Determine the [X, Y] coordinate at the center of the cell enclosing the given text.  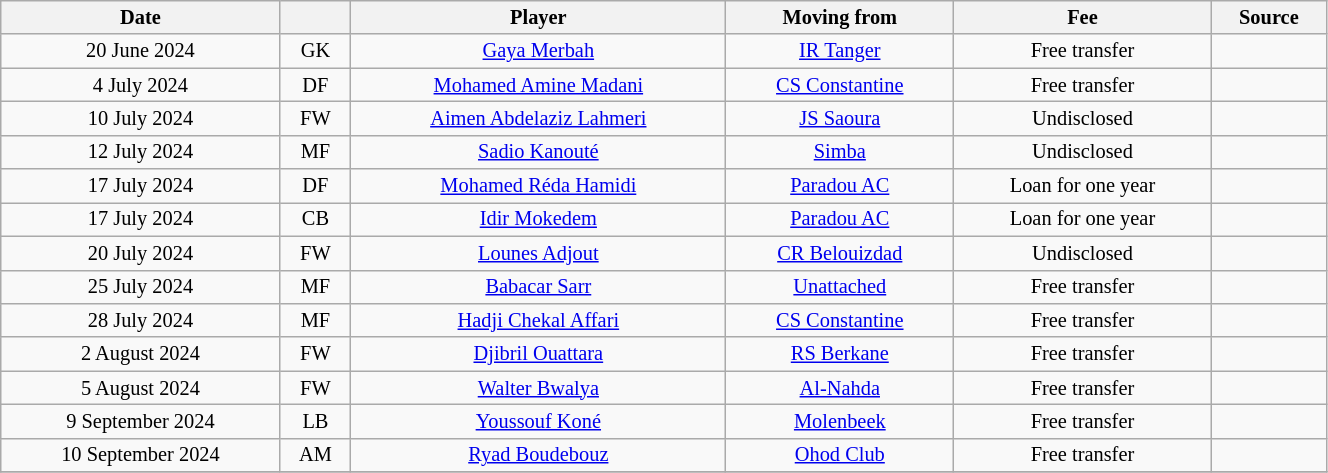
Babacar Sarr [538, 287]
JS Saoura [840, 118]
AM [316, 455]
Source [1268, 17]
Youssouf Koné [538, 421]
LB [316, 421]
10 July 2024 [140, 118]
RS Berkane [840, 354]
Idir Mokedem [538, 219]
Player [538, 17]
CB [316, 219]
Fee [1083, 17]
20 July 2024 [140, 253]
9 September 2024 [140, 421]
Mohamed Amine Madani [538, 85]
Gaya Merbah [538, 51]
Aimen Abdelaziz Lahmeri [538, 118]
Date [140, 17]
GK [316, 51]
Ryad Boudebouz [538, 455]
Lounes Adjout [538, 253]
Unattached [840, 287]
2 August 2024 [140, 354]
Al-Nahda [840, 388]
IR Tanger [840, 51]
Hadji Chekal Affari [538, 320]
Simba [840, 152]
Ohod Club [840, 455]
Sadio Kanouté [538, 152]
Moving from [840, 17]
12 July 2024 [140, 152]
CR Belouizdad [840, 253]
4 July 2024 [140, 85]
Molenbeek [840, 421]
Mohamed Réda Hamidi [538, 186]
20 June 2024 [140, 51]
25 July 2024 [140, 287]
10 September 2024 [140, 455]
Djibril Ouattara [538, 354]
Walter Bwalya [538, 388]
5 August 2024 [140, 388]
28 July 2024 [140, 320]
